Detect which cell encompasses the target text, then output its [X, Y] center coordinate. 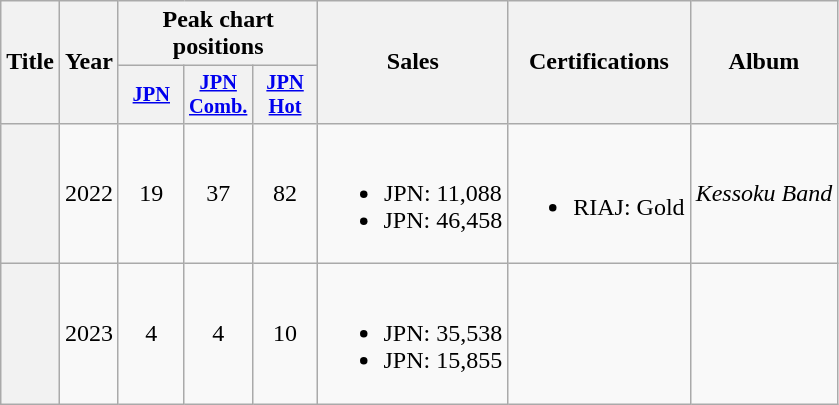
Peak chart positions [218, 34]
JPNComb. [218, 95]
Sales [413, 62]
Kessoku Band [764, 193]
2022 [88, 193]
Certifications [599, 62]
JPN: 11,088 JPN: 46,458 [413, 193]
JPN [151, 95]
10 [285, 334]
RIAJ: Gold [599, 193]
JPNHot [285, 95]
2023 [88, 334]
Album [764, 62]
37 [218, 193]
JPN: 35,538 JPN: 15,855 [413, 334]
19 [151, 193]
Year [88, 62]
Title [30, 62]
82 [285, 193]
